For the text-containing cell, return its midpoint in [x, y] coordinate format. 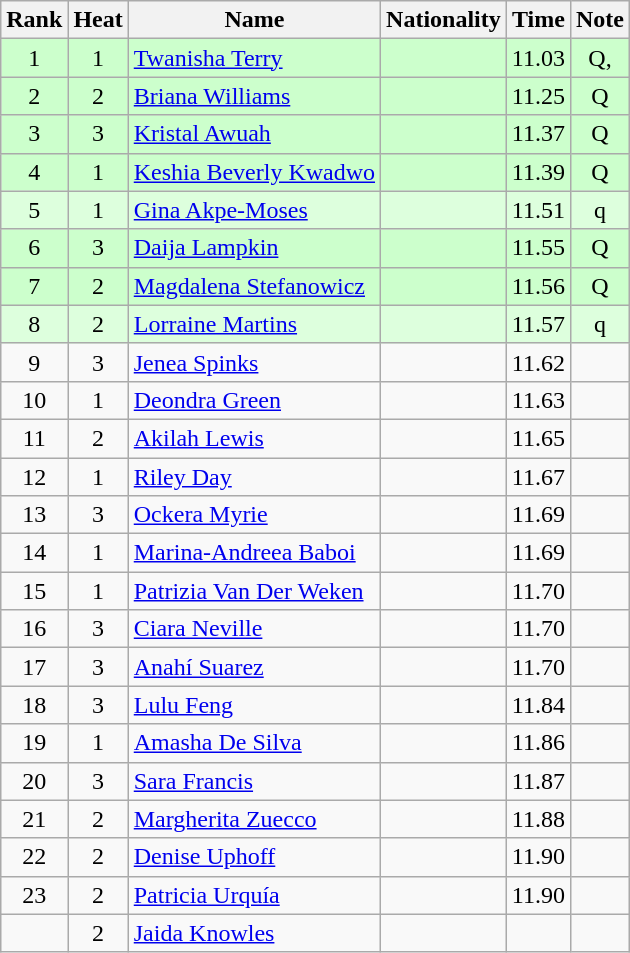
Deondra Green [254, 400]
Daija Lampkin [254, 248]
Jaida Knowles [254, 933]
Amasha De Silva [254, 743]
11.88 [538, 819]
Lulu Feng [254, 705]
11.39 [538, 172]
17 [34, 667]
11.57 [538, 324]
21 [34, 819]
11.51 [538, 210]
22 [34, 857]
11.67 [538, 477]
13 [34, 515]
Marina-Andreea Baboi [254, 553]
Heat [98, 20]
Patricia Urquía [254, 895]
Kristal Awuah [254, 134]
12 [34, 477]
11.62 [538, 362]
16 [34, 629]
10 [34, 400]
Sara Francis [254, 781]
Ciara Neville [254, 629]
Ockera Myrie [254, 515]
Lorraine Martins [254, 324]
11.87 [538, 781]
Q, [600, 58]
11.03 [538, 58]
Rank [34, 20]
Patrizia Van Der Weken [254, 591]
20 [34, 781]
11.25 [538, 96]
Jenea Spinks [254, 362]
11.86 [538, 743]
11.63 [538, 400]
Keshia Beverly Kwadwo [254, 172]
Nationality [444, 20]
Akilah Lewis [254, 438]
14 [34, 553]
6 [34, 248]
Gina Akpe-Moses [254, 210]
15 [34, 591]
Riley Day [254, 477]
8 [34, 324]
Briana Williams [254, 96]
Name [254, 20]
19 [34, 743]
23 [34, 895]
9 [34, 362]
11 [34, 438]
18 [34, 705]
5 [34, 210]
Anahí Suarez [254, 667]
11.37 [538, 134]
4 [34, 172]
7 [34, 286]
Twanisha Terry [254, 58]
Margherita Zuecco [254, 819]
Note [600, 20]
11.55 [538, 248]
11.56 [538, 286]
Magdalena Stefanowicz [254, 286]
Denise Uphoff [254, 857]
11.84 [538, 705]
11.65 [538, 438]
Time [538, 20]
